Determine the (x, y) coordinate at the center of the cell enclosing the given text.  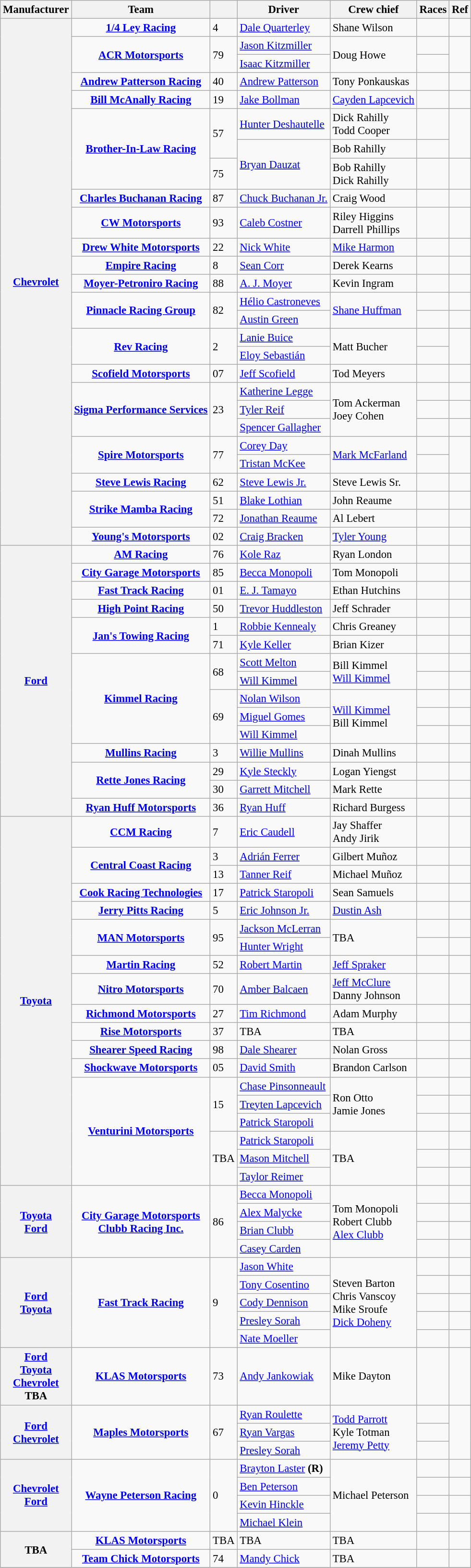
Richard Burgess (374, 807)
Steve Lewis Sr. (374, 482)
Chuck Buchanan Jr. (283, 198)
Team Chick Motorsports (141, 1558)
Ford (36, 681)
Alex Malycke (283, 1212)
Kole Raz (283, 555)
Chris Greaney (374, 627)
Ryan Vargas (283, 1432)
Andrew Patterson (283, 82)
Andrew Patterson Racing (141, 82)
74 (224, 1558)
7 (224, 831)
98 (224, 1050)
50 (224, 608)
36 (224, 807)
Central Coast Racing (141, 865)
Casey Carden (283, 1249)
Shane Wilson (374, 28)
Kimmel Racing (141, 699)
Spencer Gallagher (283, 428)
Bill McAnally Racing (141, 100)
Young's Motorsports (141, 536)
Cody Dennison (283, 1303)
High Point Racing (141, 608)
Hélio Castroneves (283, 301)
40 (224, 82)
Dinah Mullins (374, 753)
Mason Mitchell (283, 1159)
52 (224, 965)
Todd Parrott Kyle Totman Jeremy Petty (374, 1432)
Tim Richmond (283, 1014)
69 (224, 717)
Team (141, 10)
Tanner Reif (283, 875)
Robbie Kennealy (283, 627)
Derek Kearns (374, 265)
Matt Bucher (374, 346)
Hunter Deshautelle (283, 124)
Strike Mamba Racing (141, 509)
Sean Corr (283, 265)
Craig Bracken (283, 536)
Driver (283, 10)
Eric Caudell (283, 831)
05 (224, 1068)
Austin Green (283, 320)
Jan's Towing Racing (141, 635)
Scott Melton (283, 663)
Chase Pinsonneault (283, 1086)
Sean Samuels (374, 892)
51 (224, 500)
Ford Toyota (36, 1303)
Bryan Dauzat (283, 164)
Jason Kitzmiller (283, 46)
E. J. Tamayo (283, 591)
Toyota (36, 1000)
1 (224, 627)
Chevrolet Ford (36, 1495)
Katherine Legge (283, 392)
CCM Racing (141, 831)
27 (224, 1014)
Ref (460, 10)
Eric Johnson Jr. (283, 911)
68 (224, 672)
57 (224, 133)
CW Motorsports (141, 223)
A. J. Moyer (283, 284)
1/4 Ley Racing (141, 28)
Robert Martin (283, 965)
Michael Klein (283, 1522)
MAN Motorsports (141, 937)
17 (224, 892)
95 (224, 937)
Willie Mullins (283, 753)
Shane Huffman (374, 310)
Nick White (283, 247)
79 (224, 55)
Rette Jones Racing (141, 780)
19 (224, 100)
88 (224, 284)
Brayton Laster (R) (283, 1468)
85 (224, 572)
Cook Racing Technologies (141, 892)
62 (224, 482)
9 (224, 1303)
Nolan Wilson (283, 699)
Mike Dayton (374, 1376)
City Garage Motorsports (141, 572)
Ryan Roulette (283, 1414)
Tod Meyers (374, 374)
Doug Howe (374, 55)
Steve Lewis Racing (141, 482)
Brian Clubb (283, 1231)
30 (224, 789)
Gilbert Muñoz (374, 856)
Steve Lewis Jr. (283, 482)
Richmond Motorsports (141, 1014)
Hunter Wright (283, 947)
Charles Buchanan Racing (141, 198)
Bob Rahilly (374, 149)
Venturini Motorsports (141, 1131)
Tom Ackerman Joey Cohen (374, 409)
71 (224, 645)
Cayden Lapcevich (374, 100)
15 (224, 1104)
Ron Otto Jamie Jones (374, 1104)
93 (224, 223)
Mark Rette (374, 789)
Michael Muñoz (374, 875)
Nolan Gross (374, 1050)
Sigma Performance Services (141, 409)
Miguel Gomes (283, 717)
8 (224, 265)
Treyten Lapcevich (283, 1104)
Jerry Pitts Racing (141, 911)
Jonathan Reaume (283, 518)
Jeff Scofield (283, 374)
Dustin Ash (374, 911)
Ryan Huff (283, 807)
Kevin Ingram (374, 284)
Tristan McKee (283, 464)
Taylor Reimer (283, 1176)
Craig Wood (374, 198)
Ford Chevrolet (36, 1432)
Rise Motorsports (141, 1032)
72 (224, 518)
0 (224, 1495)
Shockwave Motorsports (141, 1068)
Amber Balcaen (283, 989)
Wayne Peterson Racing (141, 1495)
Michael Peterson (374, 1495)
Mullins Racing (141, 753)
Jeff McClure Danny Johnson (374, 989)
John Reaume (374, 500)
Rev Racing (141, 346)
Caleb Costner (283, 223)
Nitro Motorsports (141, 989)
City Garage Motorsports Clubb Racing Inc. (141, 1222)
Kyle Steckly (283, 771)
Ryan London (374, 555)
4 (224, 28)
37 (224, 1032)
23 (224, 409)
29 (224, 771)
Chevrolet (36, 282)
Jeff Spraker (374, 965)
Al Lebert (374, 518)
Ford Toyota Chevrolet TBA (36, 1376)
Manufacturer (36, 10)
Races (433, 10)
Nate Moeller (283, 1339)
Kevin Hinckle (283, 1505)
AM Racing (141, 555)
Trevor Huddleston (283, 608)
Blake Lothian (283, 500)
Shearer Speed Racing (141, 1050)
Mark McFarland (374, 455)
70 (224, 989)
Tom Monopoli (374, 572)
Toyota Ford (36, 1222)
Jeff Schrader (374, 608)
76 (224, 555)
Jason White (283, 1267)
Eloy Sebastián (283, 356)
Kyle Keller (283, 645)
Bill Kimmel Will Kimmel (374, 672)
07 (224, 374)
Ryan Huff Motorsports (141, 807)
Spire Motorsports (141, 455)
Mike Harmon (374, 247)
Maples Motorsports (141, 1432)
Bob Rahilly Dick Rahilly (374, 174)
Ethan Hutchins (374, 591)
Steven Barton Chris Vanscoy Mike Sroufe Dick Doheny (374, 1303)
Isaac Kitzmiller (283, 64)
Will Kimmel Bill Kimmel (374, 717)
Tyler Young (374, 536)
Dale Shearer (283, 1050)
Dale Quarterley (283, 28)
ACR Motorsports (141, 55)
Logan Yiengst (374, 771)
2 (224, 346)
73 (224, 1376)
13 (224, 875)
Corey Day (283, 446)
Pinnacle Racing Group (141, 310)
Riley Higgins Darrell Phillips (374, 223)
86 (224, 1222)
75 (224, 174)
67 (224, 1432)
Empire Racing (141, 265)
87 (224, 198)
Jay Shaffer Andy Jirik (374, 831)
Jackson McLerran (283, 928)
Martin Racing (141, 965)
Tyler Reif (283, 410)
Moyer-Petroniro Racing (141, 284)
Drew White Motorsports (141, 247)
David Smith (283, 1068)
Brother-In-Law Racing (141, 149)
Garrett Mitchell (283, 789)
Tony Cosentino (283, 1285)
77 (224, 455)
02 (224, 536)
Dick Rahilly Todd Cooper (374, 124)
Lanie Buice (283, 337)
01 (224, 591)
Scofield Motorsports (141, 374)
82 (224, 310)
Tony Ponkauskas (374, 82)
Brandon Carlson (374, 1068)
Jake Bollman (283, 100)
Adrián Ferrer (283, 856)
Mandy Chick (283, 1558)
Tom Monopoli Robert Clubb Alex Clubb (374, 1222)
Ben Peterson (283, 1486)
5 (224, 911)
Brian Kizer (374, 645)
22 (224, 247)
Adam Murphy (374, 1014)
Andy Jankowiak (283, 1376)
Crew chief (374, 10)
